Return the [x, y] coordinate for the center point of the cell that contains the specified text.  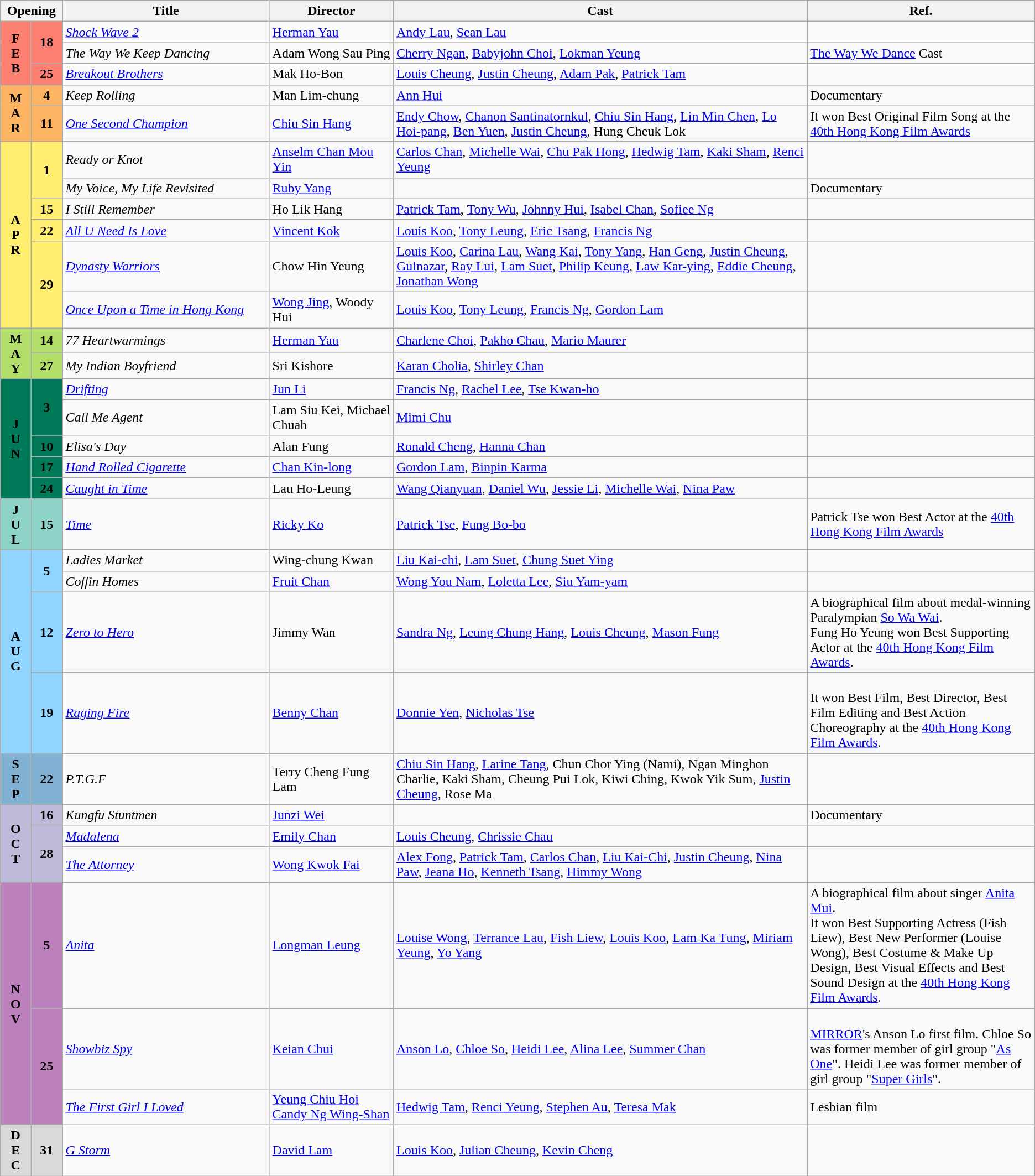
12 [46, 632]
16 [46, 815]
Anita [166, 945]
Cherry Ngan, Babyjohn Choi, Lokman Yeung [600, 53]
The Way We Keep Dancing [166, 53]
FEB [15, 53]
Benny Chan [331, 713]
11 [46, 124]
MAR [15, 113]
Vincent Kok [331, 230]
Karan Cholia, Shirley Chan [600, 366]
Wong You Nam, Loletta Lee, Siu Yam-yam [600, 581]
NOV [15, 1003]
Anselm Chan Mou Yin [331, 159]
P.T.G.F [166, 779]
Hand Rolled Cigarette [166, 467]
Chan Kin-long [331, 467]
DEC [15, 1151]
Madalena [166, 836]
31 [46, 1151]
29 [46, 284]
Ruby Yang [331, 188]
Title [166, 11]
It won Best Original Film Song at the 40th Hong Kong Film Awards [921, 124]
Alan Fung [331, 446]
Francis Ng, Rachel Lee, Tse Kwan-ho [600, 389]
The Attorney [166, 864]
The First Girl I Loved [166, 1107]
Adam Wong Sau Ping [331, 53]
MAY [15, 353]
Terry Cheng Fung Lam [331, 779]
Endy Chow, Chanon Santinatornkul, Chiu Sin Hang, Lin Min Chen, Lo Hoi-pang, Ben Yuen, Justin Cheung, Hung Cheuk Lok [600, 124]
Man Lim-chung [331, 95]
24 [46, 488]
Caught in Time [166, 488]
Keian Chui [331, 1048]
Sri Kishore [331, 366]
Alex Fong, Patrick Tam, Carlos Chan, Liu Kai-Chi, Justin Cheung, Nina Paw, Jeana Ho, Kenneth Tsang, Himmy Wong [600, 864]
Carlos Chan, Michelle Wai, Chu Pak Hong, Hedwig Tam, Kaki Sham, Renci Yeung [600, 159]
Patrick Tse won Best Actor at the 40th Hong Kong Film Awards [921, 524]
Breakout Brothers [166, 74]
Sandra Ng, Leung Chung Hang, Louis Cheung, Mason Fung [600, 632]
Lesbian film [921, 1107]
Chiu Sin Hang [331, 124]
APR [15, 235]
AUG [15, 652]
Ladies Market [166, 560]
Elisa's Day [166, 446]
One Second Champion [166, 124]
Hedwig Tam, Renci Yeung, Stephen Au, Teresa Mak [600, 1107]
Ref. [921, 11]
G Storm [166, 1151]
Louis Koo, Julian Cheung, Kevin Cheng [600, 1151]
Wong Kwok Fai [331, 864]
Patrick Tse, Fung Bo-bo [600, 524]
Andy Lau, Sean Lau [600, 32]
27 [46, 366]
Wing-chung Kwan [331, 560]
28 [46, 854]
Ronald Cheng, Hanna Chan [600, 446]
Emily Chan [331, 836]
Raging Fire [166, 713]
Ann Hui [600, 95]
Ho Lik Hang [331, 209]
MIRROR's Anson Lo first film. Chloe So was former member of girl group "As One". Heidi Lee was former member of girl group "Super Girls". [921, 1048]
Ready or Knot [166, 159]
Jun Li [331, 389]
Anson Lo, Chloe So, Heidi Lee, Alina Lee, Summer Chan [600, 1048]
Wang Qianyuan, Daniel Wu, Jessie Li, Michelle Wai, Nina Paw [600, 488]
Showbiz Spy [166, 1048]
Louis Koo, Tony Leung, Eric Tsang, Francis Ng [600, 230]
Zero to Hero [166, 632]
Yeung Chiu Hoi Candy Ng Wing-Shan [331, 1107]
Opening [32, 11]
3 [46, 407]
My Voice, My Life Revisited [166, 188]
OCT [15, 843]
Patrick Tam, Tony Wu, Johnny Hui, Isabel Chan, Sofiee Ng [600, 209]
4 [46, 95]
Wong Jing, Woody Hui [331, 310]
I Still Remember [166, 209]
Gordon Lam, Binpin Karma [600, 467]
Call Me Agent [166, 418]
A biographical film about medal-winning Paralympian So Wa Wai. Fung Ho Yeung won Best Supporting Actor at the 40th Hong Kong Film Awards. [921, 632]
Cast [600, 11]
Chow Hin Yeung [331, 266]
Keep Rolling [166, 95]
Chiu Sin Hang, Larine Tang, Chun Chor Ying (Nami), Ngan Minghon Charlie, Kaki Sham, Cheung Pui Lok, Kiwi Ching, Kwok Yik Sum, Justin Cheung, Rose Ma [600, 779]
The Way We Dance Cast [921, 53]
19 [46, 713]
It won Best Film, Best Director, Best Film Editing and Best Action Choreography at the 40th Hong Kong Film Awards. [921, 713]
17 [46, 467]
My Indian Boyfriend [166, 366]
All U Need Is Love [166, 230]
Coffin Homes [166, 581]
Mimi Chu [600, 418]
David Lam [331, 1151]
Charlene Choi, Pakho Chau, Mario Maurer [600, 340]
77 Heartwarmings [166, 340]
Once Upon a Time in Hong Kong [166, 310]
Drifting [166, 389]
SEP [15, 779]
JUL [15, 524]
1 [46, 170]
JUN [15, 439]
Louis Cheung, Chrissie Chau [600, 836]
Louis Cheung, Justin Cheung, Adam Pak, Patrick Tam [600, 74]
Jimmy Wan [331, 632]
Junzi Wei [331, 815]
10 [46, 446]
Liu Kai-chi, Lam Suet, Chung Suet Ying [600, 560]
Louise Wong, Terrance Lau, Fish Liew, Louis Koo, Lam Ka Tung, Miriam Yeung, Yo Yang [600, 945]
Lau Ho-Leung [331, 488]
Director [331, 11]
Ricky Ko [331, 524]
14 [46, 340]
Louis Koo, Tony Leung, Francis Ng, Gordon Lam [600, 310]
Longman Leung [331, 945]
Shock Wave 2 [166, 32]
Mak Ho-Bon [331, 74]
Fruit Chan [331, 581]
Dynasty Warriors [166, 266]
Time [166, 524]
Kungfu Stuntmen [166, 815]
Donnie Yen, Nicholas Tse [600, 713]
18 [46, 43]
Lam Siu Kei, Michael Chuah [331, 418]
